Provide the (X, Y) coordinate of the cell's center where the given text is located.  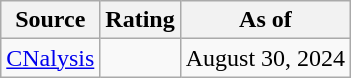
August 30, 2024 (265, 58)
Rating (140, 20)
Source (50, 20)
CNalysis (50, 58)
As of (265, 20)
